Pinpoint the cell where the given text exists, returning its [x, y] midpoint coordinate. 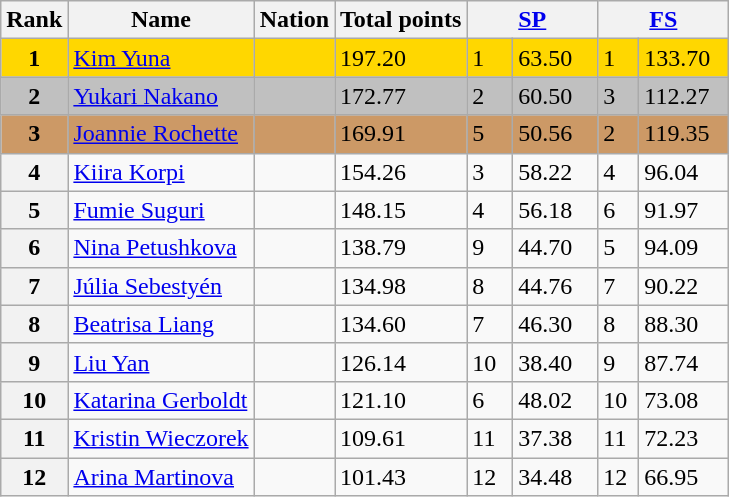
134.60 [401, 324]
Yukari Nakano [161, 96]
88.30 [684, 324]
Fumie Suguri [161, 210]
154.26 [401, 172]
Nina Petushkova [161, 248]
Total points [401, 20]
126.14 [401, 362]
119.35 [684, 134]
66.95 [684, 477]
72.23 [684, 438]
73.08 [684, 400]
37.38 [556, 438]
Júlia Sebestyén [161, 286]
Beatrisa Liang [161, 324]
Kim Yuna [161, 58]
34.48 [556, 477]
133.70 [684, 58]
Liu Yan [161, 362]
63.50 [556, 58]
FS [664, 20]
148.15 [401, 210]
172.77 [401, 96]
109.61 [401, 438]
87.74 [684, 362]
Arina Martinova [161, 477]
Nation [294, 20]
Kristin Wieczorek [161, 438]
Rank [34, 20]
56.18 [556, 210]
50.56 [556, 134]
90.22 [684, 286]
134.98 [401, 286]
101.43 [401, 477]
138.79 [401, 248]
112.27 [684, 96]
197.20 [401, 58]
Katarina Gerboldt [161, 400]
169.91 [401, 134]
96.04 [684, 172]
94.09 [684, 248]
91.97 [684, 210]
48.02 [556, 400]
38.40 [556, 362]
58.22 [556, 172]
44.76 [556, 286]
Joannie Rochette [161, 134]
SP [532, 20]
44.70 [556, 248]
60.50 [556, 96]
Kiira Korpi [161, 172]
121.10 [401, 400]
Name [161, 20]
46.30 [556, 324]
